From the cell containing the given text, extract its center point as (x, y) coordinate. 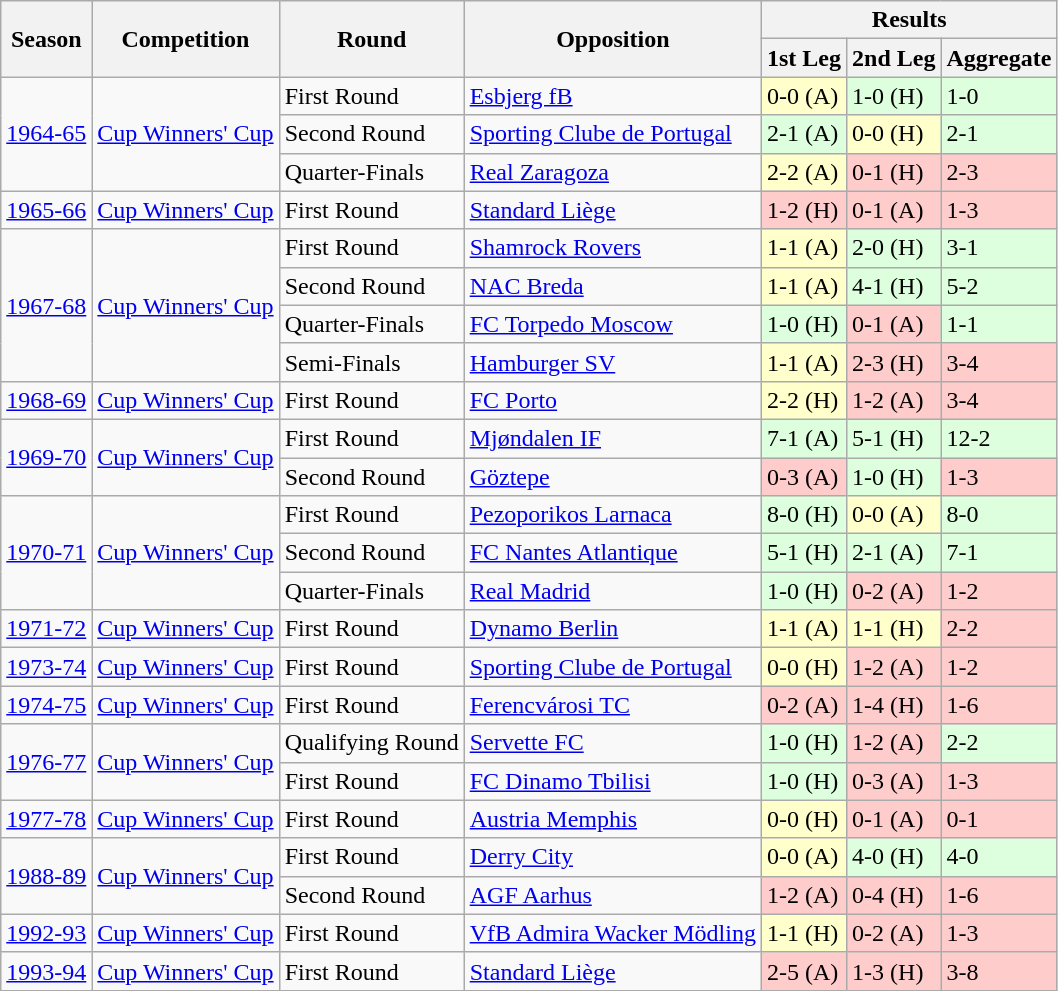
AGF Aarhus (612, 895)
Real Madrid (612, 591)
2-5 (A) (804, 971)
12-2 (999, 438)
1993-94 (46, 971)
1988-89 (46, 876)
2-2 (H) (804, 400)
7-1 (999, 553)
NAC Breda (612, 286)
1965-66 (46, 210)
0-1 (999, 819)
4-1 (H) (894, 286)
1971-72 (46, 629)
FC Torpedo Moscow (612, 324)
Aggregate (999, 58)
Dynamo Berlin (612, 629)
FC Porto (612, 400)
1973-74 (46, 667)
Semi-Finals (372, 362)
2-2 (A) (804, 172)
Qualifying Round (372, 743)
Competition (186, 39)
2nd Leg (894, 58)
FC Dinamo Tbilisi (612, 781)
Esbjerg fB (612, 96)
Opposition (612, 39)
Mjøndalen IF (612, 438)
1-2 (H) (804, 210)
8-0 (H) (804, 515)
Servette FC (612, 743)
Pezoporikos Larnaca (612, 515)
0-4 (H) (894, 895)
Shamrock Rovers (612, 248)
1-1 (999, 324)
1969-70 (46, 457)
Austria Memphis (612, 819)
Season (46, 39)
1st Leg (804, 58)
Hamburger SV (612, 362)
Ferencvárosi TC (612, 705)
1-3 (H) (894, 971)
1977-78 (46, 819)
4-0 (999, 857)
2-3 (H) (894, 362)
Round (372, 39)
4-0 (H) (894, 857)
1967-68 (46, 305)
1992-93 (46, 933)
VfB Admira Wacker Mödling (612, 933)
2-1 (999, 134)
7-1 (A) (804, 438)
5-2 (999, 286)
1968-69 (46, 400)
1974-75 (46, 705)
1976-77 (46, 762)
FC Nantes Atlantique (612, 553)
Göztepe (612, 477)
1-4 (H) (894, 705)
8-0 (999, 515)
2-3 (999, 172)
Derry City (612, 857)
1970-71 (46, 553)
Results (908, 20)
0-1 (H) (894, 172)
3-8 (999, 971)
2-0 (H) (894, 248)
Real Zaragoza (612, 172)
1964-65 (46, 134)
1-0 (999, 96)
3-1 (999, 248)
